Find where the given text appears and provide that cell's center as (x, y) coordinate. 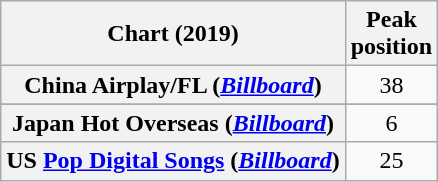
China Airplay/FL (Billboard) (173, 85)
38 (391, 85)
Peakposition (391, 34)
Chart (2019) (173, 34)
US Pop Digital Songs (Billboard) (173, 161)
Japan Hot Overseas (Billboard) (173, 123)
25 (391, 161)
6 (391, 123)
